Locate the cell with the specified text and output its [x, y] center coordinate. 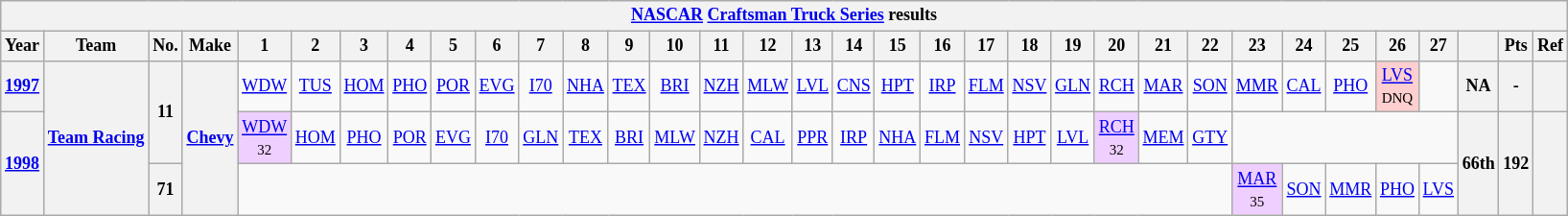
21 [1163, 46]
WDW32 [265, 138]
MAR35 [1256, 189]
6 [497, 46]
24 [1304, 46]
Year [23, 46]
1997 [23, 86]
RCH [1116, 86]
7 [541, 46]
1998 [23, 163]
Pts [1516, 46]
8 [586, 46]
Chevy [210, 138]
12 [767, 46]
Team [96, 46]
NASCAR Craftsman Truck Series results [784, 15]
TUS [315, 86]
2 [315, 46]
22 [1210, 46]
4 [410, 46]
16 [943, 46]
18 [1030, 46]
23 [1256, 46]
Make [210, 46]
9 [629, 46]
Team Racing [96, 138]
LVS [1439, 189]
66th [1479, 163]
26 [1398, 46]
LVSDNQ [1398, 86]
NA [1479, 86]
71 [165, 189]
3 [364, 46]
25 [1350, 46]
5 [454, 46]
19 [1073, 46]
13 [812, 46]
10 [675, 46]
CNS [854, 86]
WDW [265, 86]
15 [898, 46]
17 [986, 46]
27 [1439, 46]
1 [265, 46]
Ref [1551, 46]
RCH32 [1116, 138]
- [1516, 86]
PPR [812, 138]
MEM [1163, 138]
14 [854, 46]
MAR [1163, 86]
No. [165, 46]
192 [1516, 163]
GTY [1210, 138]
20 [1116, 46]
